Return [X, Y] of the center of cell containing provided text 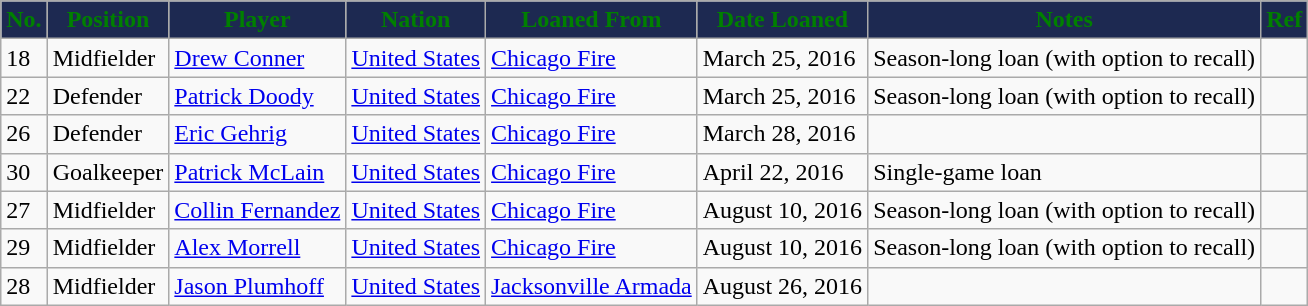
Eric Gehrig [258, 134]
28 [24, 286]
18 [24, 58]
Loaned From [592, 20]
Single-game loan [1064, 172]
Position [108, 20]
Player [258, 20]
26 [24, 134]
Alex Morrell [258, 248]
27 [24, 210]
No. [24, 20]
30 [24, 172]
March 28, 2016 [782, 134]
April 22, 2016 [782, 172]
Notes [1064, 20]
Goalkeeper [108, 172]
Patrick Doody [258, 96]
August 26, 2016 [782, 286]
Drew Conner [258, 58]
Ref [1284, 20]
Date Loaned [782, 20]
Jacksonville Armada [592, 286]
Collin Fernandez [258, 210]
Jason Plumhoff [258, 286]
29 [24, 248]
22 [24, 96]
Patrick McLain [258, 172]
Nation [416, 20]
